Return [x, y] of the center of cell containing provided text 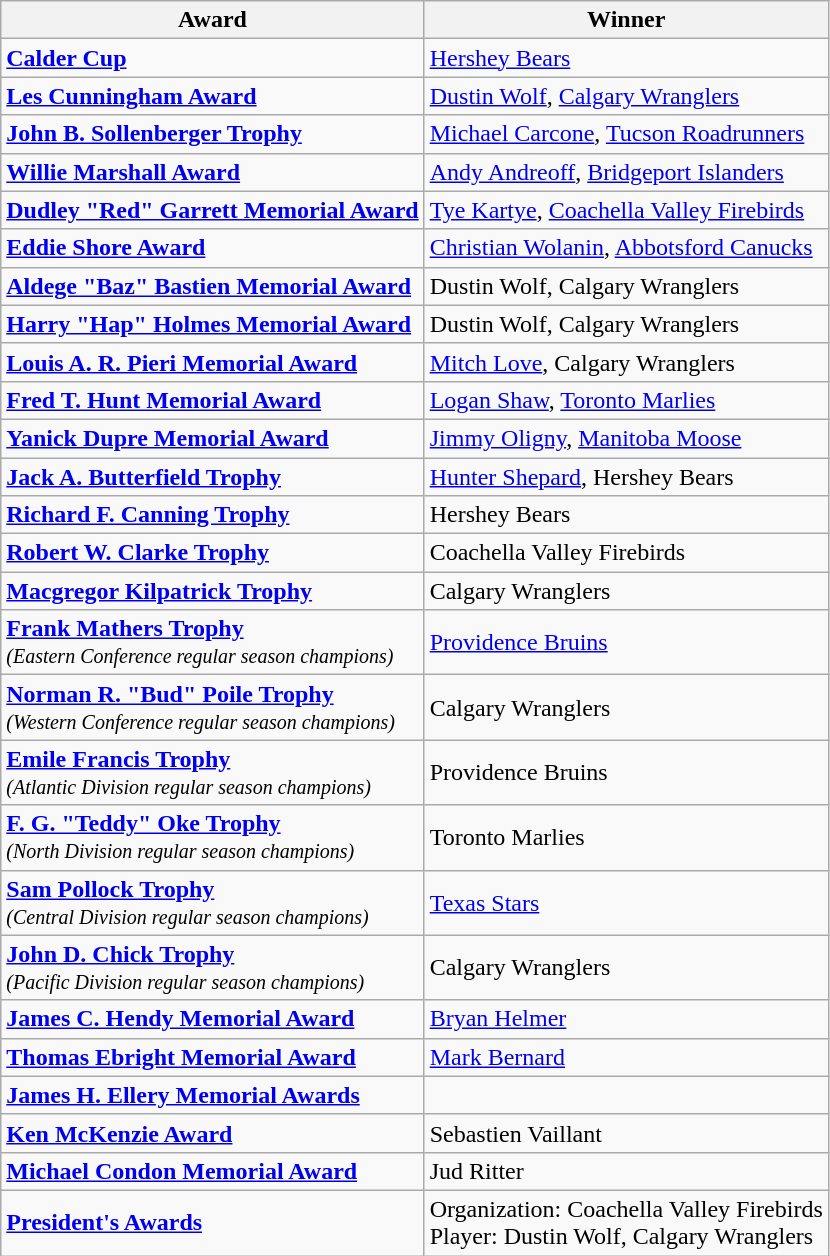
Tye Kartye, Coachella Valley Firebirds [626, 210]
Jack A. Butterfield Trophy [212, 477]
Eddie Shore Award [212, 248]
Les Cunningham Award [212, 96]
Emile Francis Trophy (Atlantic Division regular season champions) [212, 772]
Christian Wolanin, Abbotsford Canucks [626, 248]
Sebastien Vaillant [626, 1133]
Macgregor Kilpatrick Trophy [212, 591]
Michael Condon Memorial Award [212, 1171]
John D. Chick Trophy(Pacific Division regular season champions) [212, 968]
John B. Sollenberger Trophy [212, 134]
Harry "Hap" Holmes Memorial Award [212, 324]
Mitch Love, Calgary Wranglers [626, 362]
Willie Marshall Award [212, 172]
Aldege "Baz" Bastien Memorial Award [212, 286]
Toronto Marlies [626, 838]
Sam Pollock Trophy(Central Division regular season champions) [212, 902]
Hunter Shepard, Hershey Bears [626, 477]
Richard F. Canning Trophy [212, 515]
Fred T. Hunt Memorial Award [212, 400]
Award [212, 20]
Calder Cup [212, 58]
Andy Andreoff, Bridgeport Islanders [626, 172]
Winner [626, 20]
Jud Ritter [626, 1171]
F. G. "Teddy" Oke Trophy(North Division regular season champions) [212, 838]
Thomas Ebright Memorial Award [212, 1057]
Texas Stars [626, 902]
Norman R. "Bud" Poile Trophy(Western Conference regular season champions) [212, 708]
Bryan Helmer [626, 1019]
Mark Bernard [626, 1057]
Ken McKenzie Award [212, 1133]
President's Awards [212, 1222]
Yanick Dupre Memorial Award [212, 438]
Coachella Valley Firebirds [626, 553]
Organization: Coachella Valley Firebirds Player: Dustin Wolf, Calgary Wranglers [626, 1222]
Robert W. Clarke Trophy [212, 553]
Michael Carcone, Tucson Roadrunners [626, 134]
Logan Shaw, Toronto Marlies [626, 400]
Jimmy Oligny, Manitoba Moose [626, 438]
Dudley "Red" Garrett Memorial Award [212, 210]
Frank Mathers Trophy(Eastern Conference regular season champions) [212, 642]
Louis A. R. Pieri Memorial Award [212, 362]
James H. Ellery Memorial Awards [212, 1095]
James C. Hendy Memorial Award [212, 1019]
